Search for the cell housing the specified text and yield its (X, Y) center coordinate. 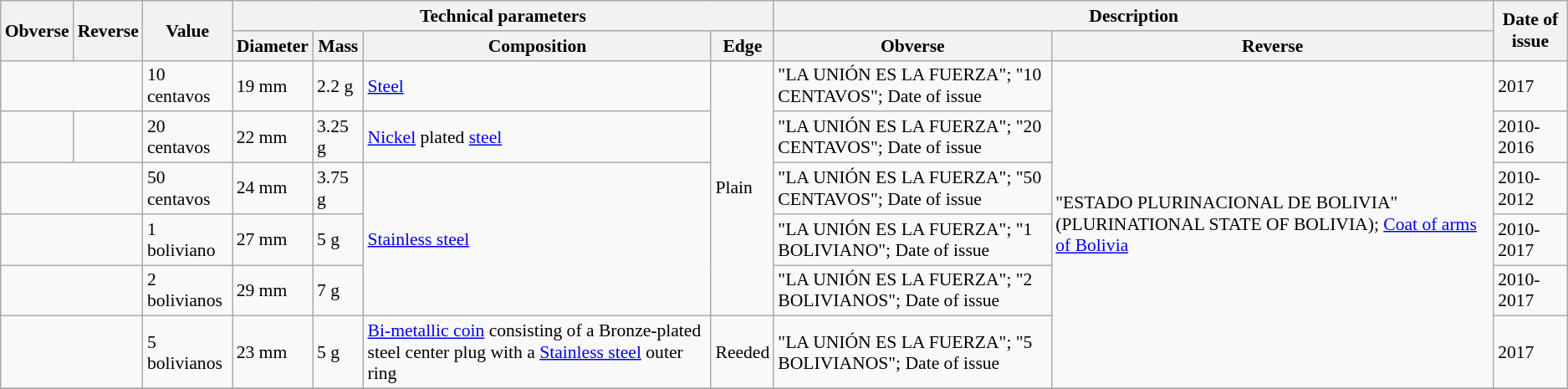
2010-2012 (1530, 189)
Steel (538, 85)
Date of issue (1530, 30)
Value (187, 30)
"LA UNIÓN ES LA FUERZA"; "20 CENTAVOS"; Date of issue (912, 137)
1 boliviano (187, 239)
27 mm (273, 239)
Composition (538, 46)
50 centavos (187, 189)
23 mm (273, 353)
3.25 g (338, 137)
3.75 g (338, 189)
"LA UNIÓN ES LA FUERZA"; "2 BOLIVIANOS"; Date of issue (912, 291)
5 bolivianos (187, 353)
"LA UNIÓN ES LA FUERZA"; "5 BOLIVIANOS"; Date of issue (912, 353)
"ESTADO PLURINACIONAL DE BOLIVIA" (PLURINATIONAL STATE OF BOLIVIA); Coat of arms of Bolivia (1273, 224)
Technical parameters (503, 16)
2 bolivianos (187, 291)
Edge (743, 46)
"LA UNIÓN ES LA FUERZA"; "50 CENTAVOS"; Date of issue (912, 189)
24 mm (273, 189)
2.2 g (338, 85)
22 mm (273, 137)
Reeded (743, 353)
Nickel plated steel (538, 137)
Mass (338, 46)
7 g (338, 291)
Description (1134, 16)
"LA UNIÓN ES LA FUERZA"; "10 CENTAVOS"; Date of issue (912, 85)
29 mm (273, 291)
19 mm (273, 85)
Bi-metallic coin consisting of a Bronze-plated steel center plug with a Stainless steel outer ring (538, 353)
Plain (743, 188)
2010-2016 (1530, 137)
10 centavos (187, 85)
20 centavos (187, 137)
Stainless steel (538, 239)
"LA UNIÓN ES LA FUERZA"; "1 BOLIVIANO"; Date of issue (912, 239)
Diameter (273, 46)
